Pinpoint the cell where the given text exists, returning its (x, y) midpoint coordinate. 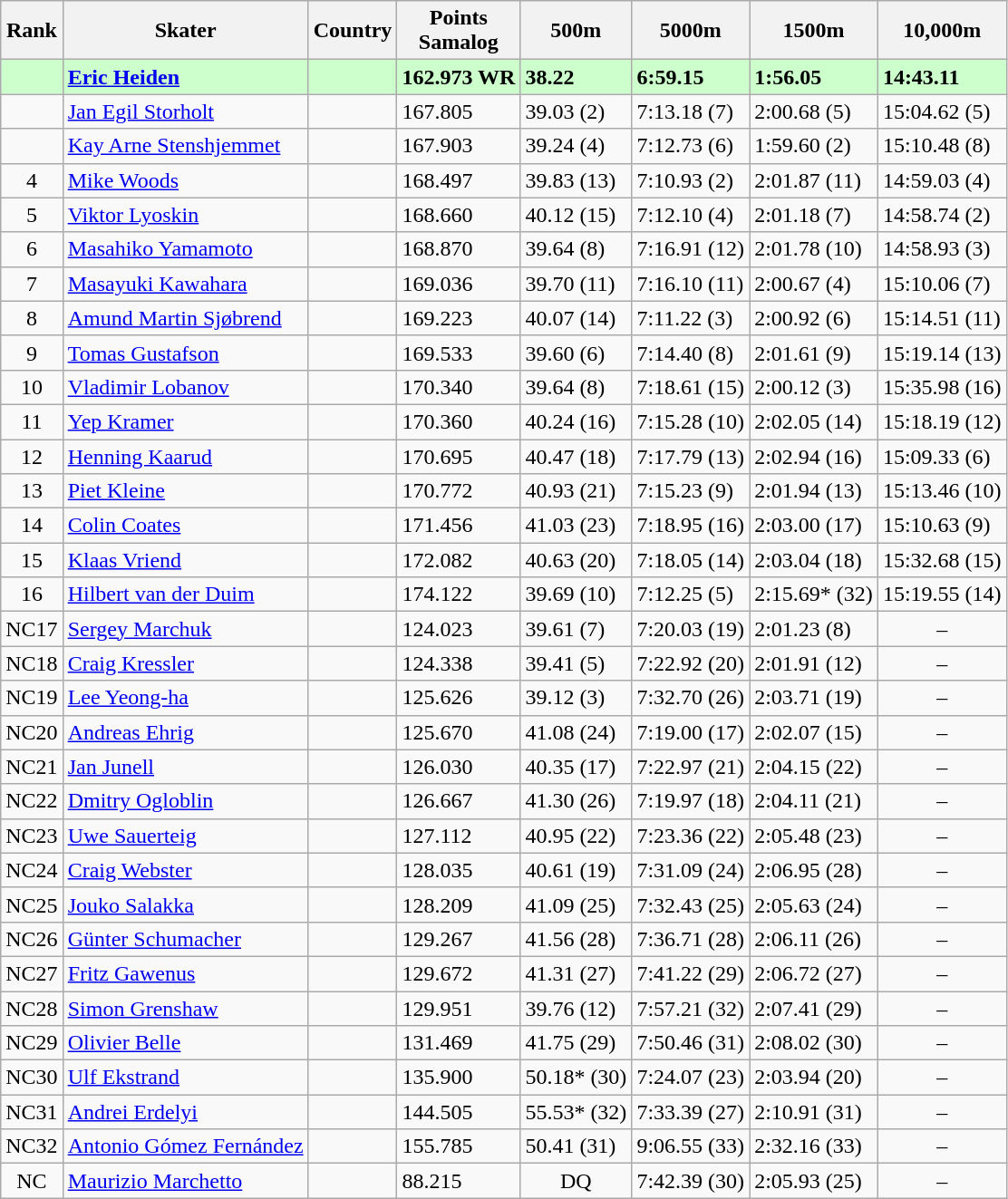
7 (32, 284)
15:04.62 (5) (942, 111)
6 (32, 249)
2:08.02 (30) (814, 1043)
7:31.09 (24) (691, 870)
39.12 (3) (577, 698)
7:19.97 (18) (691, 801)
40.35 (17) (577, 767)
7:32.43 (25) (691, 904)
39.03 (2) (577, 111)
7:18.05 (14) (691, 560)
38.22 (577, 77)
129.267 (459, 939)
2:03.00 (17) (814, 526)
Viktor Lyoskin (185, 215)
9:06.55 (33) (691, 1146)
129.951 (459, 1009)
41.30 (26) (577, 801)
167.903 (459, 146)
2:01.23 (8) (814, 629)
Kay Arne Stenshjemmet (185, 146)
16 (32, 595)
39.70 (11) (577, 284)
2:03.71 (19) (814, 698)
2:04.11 (21) (814, 801)
41.03 (23) (577, 526)
Tomas Gustafson (185, 353)
15:13.46 (10) (942, 491)
15:18.19 (12) (942, 421)
125.670 (459, 732)
15:14.51 (11) (942, 318)
Eric Heiden (185, 77)
NC23 (32, 836)
NC24 (32, 870)
12 (32, 456)
Jouko Salakka (185, 904)
11 (32, 421)
15:10.06 (7) (942, 284)
167.805 (459, 111)
2:01.78 (10) (814, 249)
171.456 (459, 526)
7:11.22 (3) (691, 318)
Maurizio Marchetto (185, 1181)
169.036 (459, 284)
8 (32, 318)
129.672 (459, 973)
Jan Egil Storholt (185, 111)
7:18.95 (16) (691, 526)
40.24 (16) (577, 421)
Olivier Belle (185, 1043)
2:02.94 (16) (814, 456)
7:57.21 (32) (691, 1009)
2:01.18 (7) (814, 215)
15:10.48 (8) (942, 146)
6:59.15 (691, 77)
Mike Woods (185, 180)
174.122 (459, 595)
Yep Kramer (185, 421)
40.12 (15) (577, 215)
168.660 (459, 215)
Masahiko Yamamoto (185, 249)
126.030 (459, 767)
7:22.97 (21) (691, 767)
NC26 (32, 939)
14:58.74 (2) (942, 215)
Henning Kaarud (185, 456)
144.505 (459, 1112)
41.75 (29) (577, 1043)
40.95 (22) (577, 836)
9 (32, 353)
155.785 (459, 1146)
39.60 (6) (577, 353)
Lee Yeong-ha (185, 698)
Points Samalog (459, 31)
2:02.05 (14) (814, 421)
2:01.61 (9) (814, 353)
14:43.11 (942, 77)
170.360 (459, 421)
Craig Webster (185, 870)
2:15.69* (32) (814, 595)
170.772 (459, 491)
40.61 (19) (577, 870)
2:00.67 (4) (814, 284)
500m (577, 31)
7:24.07 (23) (691, 1078)
Andrei Erdelyi (185, 1112)
Fritz Gawenus (185, 973)
55.53* (32) (577, 1112)
2:05.63 (24) (814, 904)
162.973 WR (459, 77)
169.533 (459, 353)
Skater (185, 31)
172.082 (459, 560)
39.83 (13) (577, 180)
41.56 (28) (577, 939)
39.41 (5) (577, 663)
Colin Coates (185, 526)
Jan Junell (185, 767)
15 (32, 560)
7:50.46 (31) (691, 1043)
15:35.98 (16) (942, 387)
Hilbert van der Duim (185, 595)
Sergey Marchuk (185, 629)
2:02.07 (15) (814, 732)
14:59.03 (4) (942, 180)
15:09.33 (6) (942, 456)
41.08 (24) (577, 732)
7:36.71 (28) (691, 939)
Günter Schumacher (185, 939)
Piet Kleine (185, 491)
Klaas Vriend (185, 560)
168.870 (459, 249)
135.900 (459, 1078)
10,000m (942, 31)
170.340 (459, 387)
7:12.10 (4) (691, 215)
2:07.41 (29) (814, 1009)
NC17 (32, 629)
2:00.92 (6) (814, 318)
15:10.63 (9) (942, 526)
39.76 (12) (577, 1009)
NC22 (32, 801)
Dmitry Ogloblin (185, 801)
NC32 (32, 1146)
5000m (691, 31)
40.93 (21) (577, 491)
7:12.25 (5) (691, 595)
7:42.39 (30) (691, 1181)
7:16.91 (12) (691, 249)
7:13.18 (7) (691, 111)
124.338 (459, 663)
40.63 (20) (577, 560)
50.18* (30) (577, 1078)
128.035 (459, 870)
NC18 (32, 663)
7:15.28 (10) (691, 421)
40.47 (18) (577, 456)
13 (32, 491)
7:17.79 (13) (691, 456)
15:32.68 (15) (942, 560)
NC19 (32, 698)
39.69 (10) (577, 595)
NC28 (32, 1009)
2:06.95 (28) (814, 870)
41.31 (27) (577, 973)
1:59.60 (2) (814, 146)
2:01.91 (12) (814, 663)
NC20 (32, 732)
Craig Kressler (185, 663)
7:16.10 (11) (691, 284)
168.497 (459, 180)
Masayuki Kawahara (185, 284)
NC30 (32, 1078)
4 (32, 180)
39.61 (7) (577, 629)
2:00.12 (3) (814, 387)
131.469 (459, 1043)
Simon Grenshaw (185, 1009)
7:18.61 (15) (691, 387)
88.215 (459, 1181)
7:33.39 (27) (691, 1112)
2:06.11 (26) (814, 939)
127.112 (459, 836)
10 (32, 387)
124.023 (459, 629)
7:23.36 (22) (691, 836)
2:05.48 (23) (814, 836)
2:04.15 (22) (814, 767)
2:03.94 (20) (814, 1078)
7:20.03 (19) (691, 629)
170.695 (459, 456)
NC (32, 1181)
Andreas Ehrig (185, 732)
7:15.23 (9) (691, 491)
15:19.55 (14) (942, 595)
14:58.93 (3) (942, 249)
2:01.94 (13) (814, 491)
1500m (814, 31)
40.07 (14) (577, 318)
169.223 (459, 318)
7:32.70 (26) (691, 698)
Amund Martin Sjøbrend (185, 318)
5 (32, 215)
7:41.22 (29) (691, 973)
Country (353, 31)
NC21 (32, 767)
126.667 (459, 801)
2:05.93 (25) (814, 1181)
50.41 (31) (577, 1146)
2:06.72 (27) (814, 973)
1:56.05 (814, 77)
Vladimir Lobanov (185, 387)
NC25 (32, 904)
Ulf Ekstrand (185, 1078)
2:32.16 (33) (814, 1146)
7:12.73 (6) (691, 146)
2:00.68 (5) (814, 111)
7:22.92 (20) (691, 663)
NC27 (32, 973)
2:03.04 (18) (814, 560)
DQ (577, 1181)
Uwe Sauerteig (185, 836)
125.626 (459, 698)
7:14.40 (8) (691, 353)
NC31 (32, 1112)
15:19.14 (13) (942, 353)
41.09 (25) (577, 904)
Rank (32, 31)
128.209 (459, 904)
2:01.87 (11) (814, 180)
14 (32, 526)
39.24 (4) (577, 146)
7:10.93 (2) (691, 180)
7:19.00 (17) (691, 732)
Antonio Gómez Fernández (185, 1146)
2:10.91 (31) (814, 1112)
NC29 (32, 1043)
